Determine the [x, y] coordinate at the center of the cell enclosing the given text.  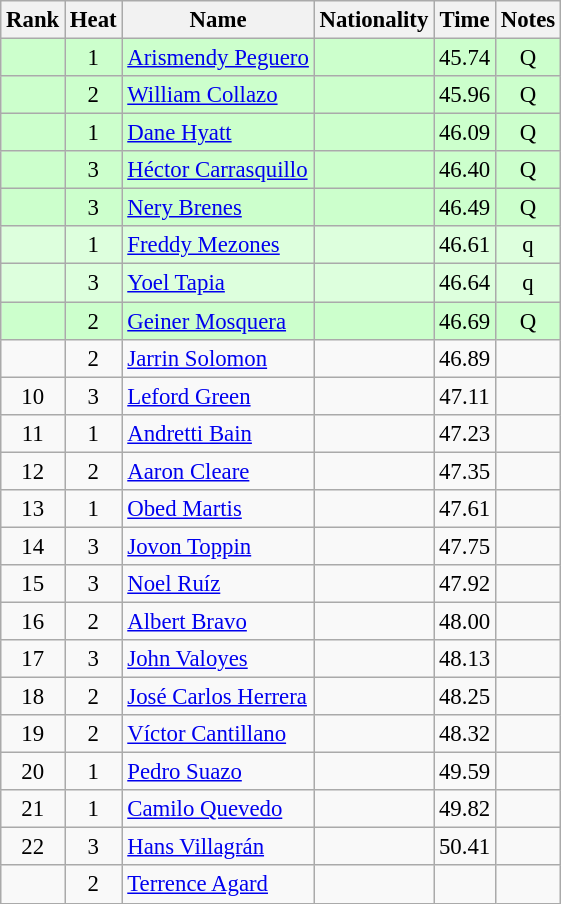
16 [33, 621]
William Collazo [218, 95]
46.69 [465, 321]
15 [33, 584]
19 [33, 734]
48.13 [465, 659]
Víctor Cantillano [218, 734]
47.35 [465, 471]
20 [33, 772]
Aaron Cleare [218, 471]
11 [33, 433]
Hans Villagrán [218, 847]
Dane Hyatt [218, 133]
10 [33, 396]
Rank [33, 20]
Name [218, 20]
46.64 [465, 283]
47.11 [465, 396]
47.75 [465, 546]
49.82 [465, 809]
47.23 [465, 433]
Noel Ruíz [218, 584]
Albert Bravo [218, 621]
Yoel Tapia [218, 283]
50.41 [465, 847]
Camilo Quevedo [218, 809]
John Valoyes [218, 659]
Jovon Toppin [218, 546]
14 [33, 546]
46.61 [465, 245]
48.25 [465, 697]
47.92 [465, 584]
48.32 [465, 734]
48.00 [465, 621]
Heat [94, 20]
46.09 [465, 133]
Nationality [374, 20]
22 [33, 847]
45.74 [465, 58]
Terrence Agard [218, 885]
Notes [528, 20]
Geiner Mosquera [218, 321]
Arismendy Peguero [218, 58]
49.59 [465, 772]
Nery Brenes [218, 208]
Freddy Mezones [218, 245]
12 [33, 471]
47.61 [465, 509]
45.96 [465, 95]
46.49 [465, 208]
Jarrin Solomon [218, 358]
13 [33, 509]
Obed Martis [218, 509]
Héctor Carrasquillo [218, 170]
46.40 [465, 170]
46.89 [465, 358]
17 [33, 659]
José Carlos Herrera [218, 697]
Pedro Suazo [218, 772]
Andretti Bain [218, 433]
18 [33, 697]
Leford Green [218, 396]
Time [465, 20]
21 [33, 809]
